Identify which cell holds the provided text, then report its (x, y) central coordinate. 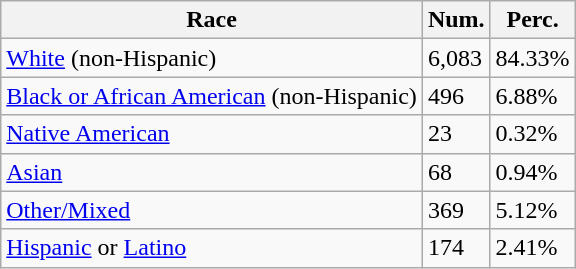
68 (456, 172)
Race (212, 20)
0.94% (532, 172)
5.12% (532, 210)
0.32% (532, 134)
Hispanic or Latino (212, 248)
174 (456, 248)
23 (456, 134)
Other/Mixed (212, 210)
Asian (212, 172)
Perc. (532, 20)
6.88% (532, 96)
6,083 (456, 58)
84.33% (532, 58)
369 (456, 210)
Num. (456, 20)
White (non-Hispanic) (212, 58)
496 (456, 96)
2.41% (532, 248)
Native American (212, 134)
Black or African American (non-Hispanic) (212, 96)
